Find where the given text appears and provide that cell's center as (x, y) coordinate. 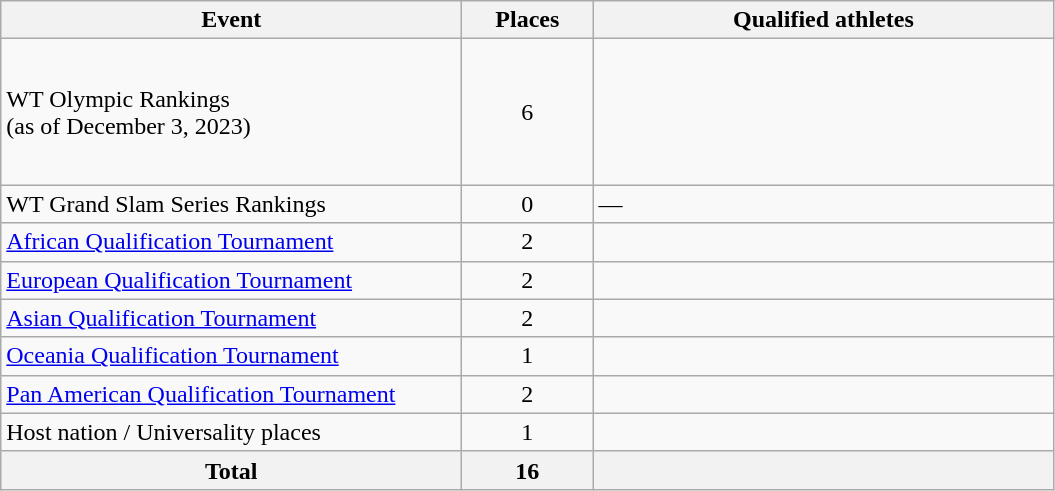
Total (232, 470)
— (824, 204)
Oceania Qualification Tournament (232, 356)
6 (528, 112)
Places (528, 20)
16 (528, 470)
Asian Qualification Tournament (232, 318)
African Qualification Tournament (232, 242)
0 (528, 204)
Event (232, 20)
European Qualification Tournament (232, 280)
Host nation / Universality places (232, 432)
WT Grand Slam Series Rankings (232, 204)
Pan American Qualification Tournament (232, 394)
WT Olympic Rankings(as of December 3, 2023) (232, 112)
Qualified athletes (824, 20)
